From the cell containing the given text, extract its center point as (x, y) coordinate. 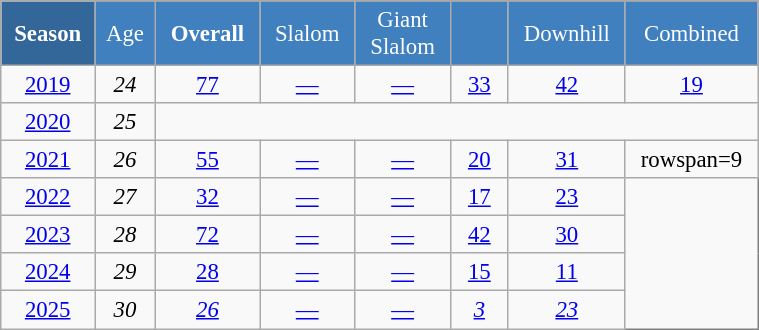
Season (48, 34)
2020 (48, 122)
Combined (691, 34)
17 (479, 197)
rowspan=9 (691, 160)
32 (207, 197)
72 (207, 235)
2019 (48, 85)
Giant Slalom (402, 34)
Downhill (566, 34)
3 (479, 310)
20 (479, 160)
55 (207, 160)
Overall (207, 34)
77 (207, 85)
2022 (48, 197)
29 (126, 273)
2021 (48, 160)
27 (126, 197)
25 (126, 122)
2025 (48, 310)
15 (479, 273)
2024 (48, 273)
31 (566, 160)
Slalom (308, 34)
Age (126, 34)
11 (566, 273)
19 (691, 85)
24 (126, 85)
2023 (48, 235)
33 (479, 85)
